From the cell containing the given text, extract its center point as (x, y) coordinate. 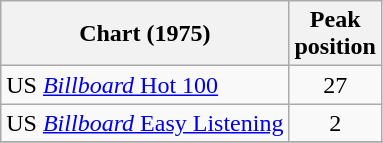
27 (335, 85)
2 (335, 123)
US Billboard Easy Listening (145, 123)
Peakposition (335, 34)
US Billboard Hot 100 (145, 85)
Chart (1975) (145, 34)
